Provide the [X, Y] coordinate of the cell's center where the given text is located.  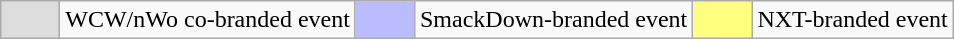
SmackDown-branded event [553, 20]
NXT-branded event [852, 20]
WCW/nWo co-branded event [208, 20]
